Capture the cell that displays the provided text and extract its [X, Y] central coordinate. 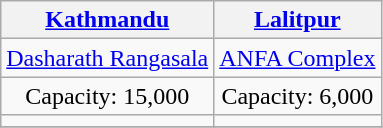
Capacity: 15,000 [108, 96]
Capacity: 6,000 [298, 96]
Dasharath Rangasala [108, 58]
Kathmandu [108, 20]
ANFA Complex [298, 58]
Lalitpur [298, 20]
